Extract the (X, Y) coordinate from the center of the cell holding the provided text.  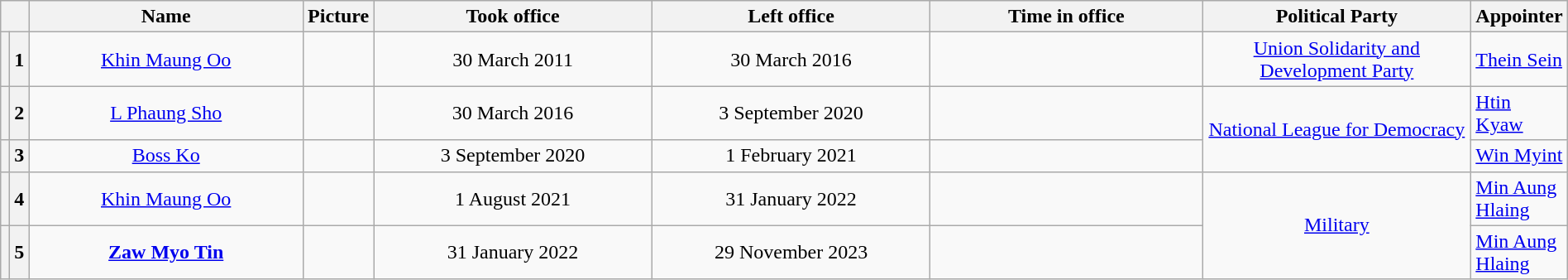
Left office (791, 17)
Took office (513, 17)
5 (20, 252)
Political Party (1336, 17)
Zaw Myo Tin (166, 252)
2 (20, 113)
Time in office (1067, 17)
29 November 2023 (791, 252)
1 (20, 60)
National League for Democracy (1336, 129)
Win Myint (1519, 156)
1 August 2021 (513, 199)
30 March 2011 (513, 60)
Appointer (1519, 17)
Union Solidarity and Development Party (1336, 60)
Name (166, 17)
Picture (339, 17)
Thein Sein (1519, 60)
Military (1336, 225)
Boss Ko (166, 156)
4 (20, 199)
3 (20, 156)
Htin Kyaw (1519, 113)
L Phaung Sho (166, 113)
1 February 2021 (791, 156)
